Capture the cell that displays the provided text and extract its (x, y) central coordinate. 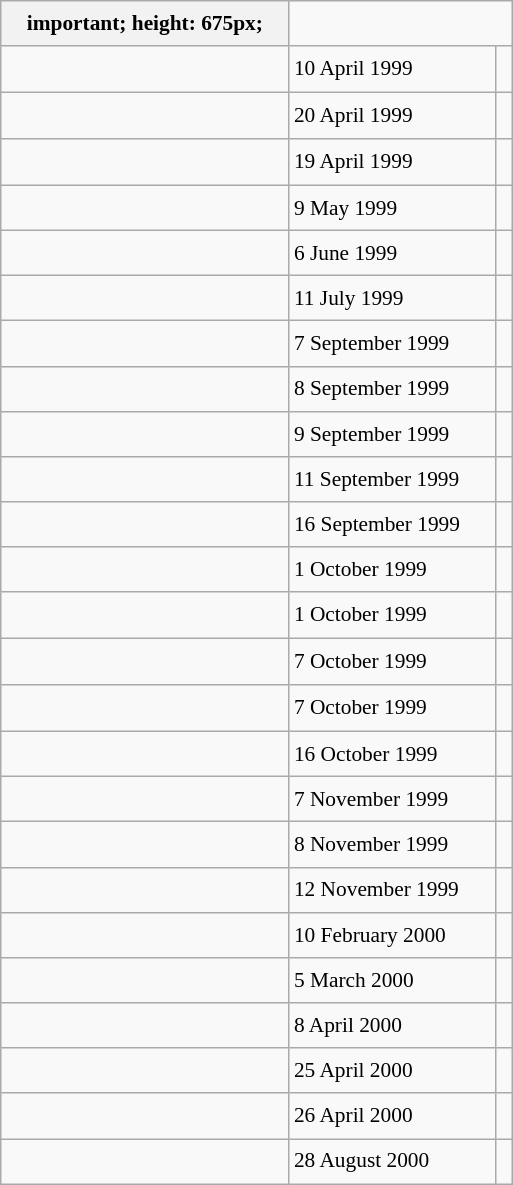
25 April 2000 (392, 1070)
important; height: 675px; (145, 24)
10 February 2000 (392, 934)
19 April 1999 (392, 162)
20 April 1999 (392, 116)
10 April 1999 (392, 68)
11 September 1999 (392, 480)
28 August 2000 (392, 1162)
8 September 1999 (392, 388)
5 March 2000 (392, 980)
16 September 1999 (392, 524)
9 May 1999 (392, 208)
12 November 1999 (392, 890)
9 September 1999 (392, 434)
7 September 1999 (392, 344)
11 July 1999 (392, 298)
26 April 2000 (392, 1116)
6 June 1999 (392, 252)
16 October 1999 (392, 754)
7 November 1999 (392, 798)
8 November 1999 (392, 844)
8 April 2000 (392, 1026)
